Locate the cell with the specified text and output its (X, Y) center coordinate. 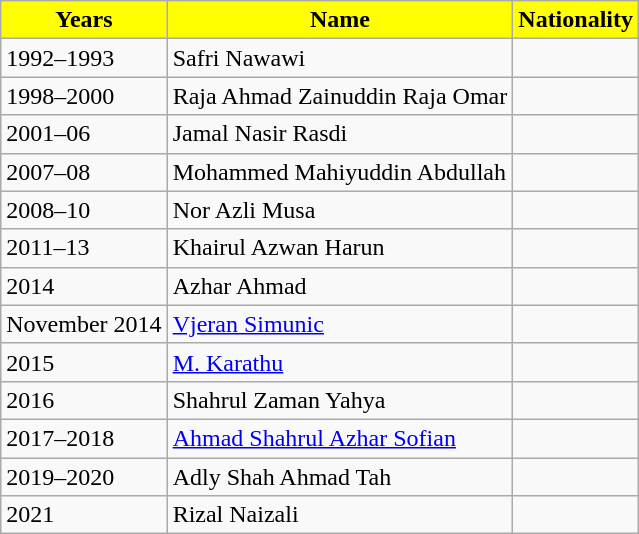
M. Karathu (340, 362)
November 2014 (84, 324)
Mohammed Mahiyuddin Abdullah (340, 172)
Jamal Nasir Rasdi (340, 134)
2016 (84, 400)
1992–1993 (84, 58)
Khairul Azwan Harun (340, 248)
Nor Azli Musa (340, 210)
Adly Shah Ahmad Tah (340, 477)
Years (84, 20)
2008–10 (84, 210)
2017–2018 (84, 438)
2014 (84, 286)
1998–2000 (84, 96)
Safri Nawawi (340, 58)
2021 (84, 515)
2007–08 (84, 172)
Nationality (576, 20)
Azhar Ahmad (340, 286)
2015 (84, 362)
Rizal Naizali (340, 515)
Raja Ahmad Zainuddin Raja Omar (340, 96)
2001–06 (84, 134)
Vjeran Simunic (340, 324)
2019–2020 (84, 477)
Ahmad Shahrul Azhar Sofian (340, 438)
Shahrul Zaman Yahya (340, 400)
Name (340, 20)
2011–13 (84, 248)
